Detect which cell encompasses the target text, then output its (x, y) center coordinate. 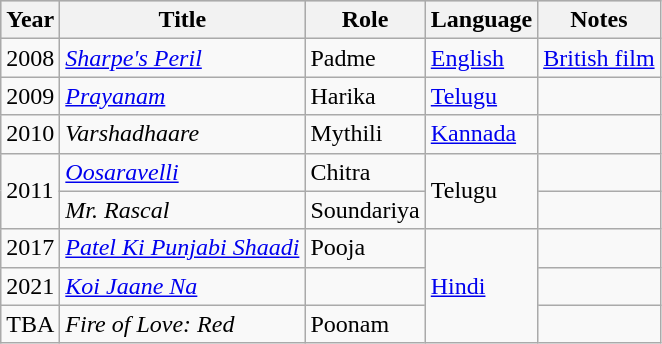
2010 (30, 134)
Mythili (365, 134)
Oosaravelli (182, 172)
Sharpe's Peril (182, 58)
Notes (599, 20)
Hindi (481, 286)
Harika (365, 96)
Soundariya (365, 210)
2011 (30, 191)
2009 (30, 96)
Koi Jaane Na (182, 286)
TBA (30, 324)
2017 (30, 248)
2008 (30, 58)
Kannada (481, 134)
Title (182, 20)
Prayanam (182, 96)
Patel Ki Punjabi Shaadi (182, 248)
Fire of Love: Red (182, 324)
2021 (30, 286)
British film (599, 58)
Role (365, 20)
Mr. Rascal (182, 210)
Language (481, 20)
Chitra (365, 172)
Poonam (365, 324)
Varshadhaare (182, 134)
Padme (365, 58)
Year (30, 20)
English (481, 58)
Pooja (365, 248)
